Locate the cell with the specified text and output its (x, y) center coordinate. 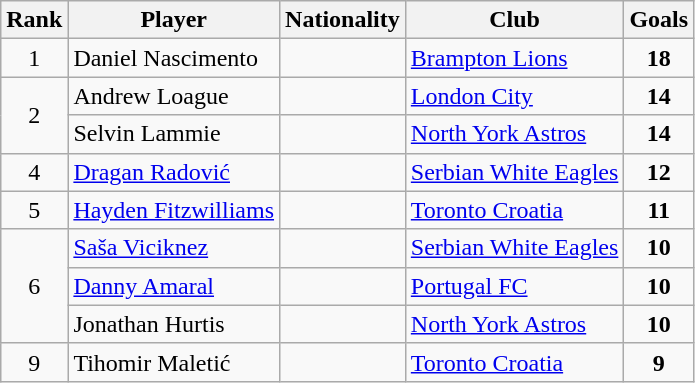
12 (659, 172)
18 (659, 58)
Portugal FC (514, 286)
Saša Viciknez (174, 248)
Brampton Lions (514, 58)
1 (34, 58)
Nationality (343, 20)
6 (34, 286)
Dragan Radović (174, 172)
London City (514, 96)
Selvin Lammie (174, 134)
4 (34, 172)
5 (34, 210)
Goals (659, 20)
Player (174, 20)
Rank (34, 20)
Danny Amaral (174, 286)
2 (34, 115)
Daniel Nascimento (174, 58)
Andrew Loague (174, 96)
Tihomir Maletić (174, 362)
11 (659, 210)
Club (514, 20)
Jonathan Hurtis (174, 324)
Hayden Fitzwilliams (174, 210)
